Find where the given text appears and provide that cell's center as (x, y) coordinate. 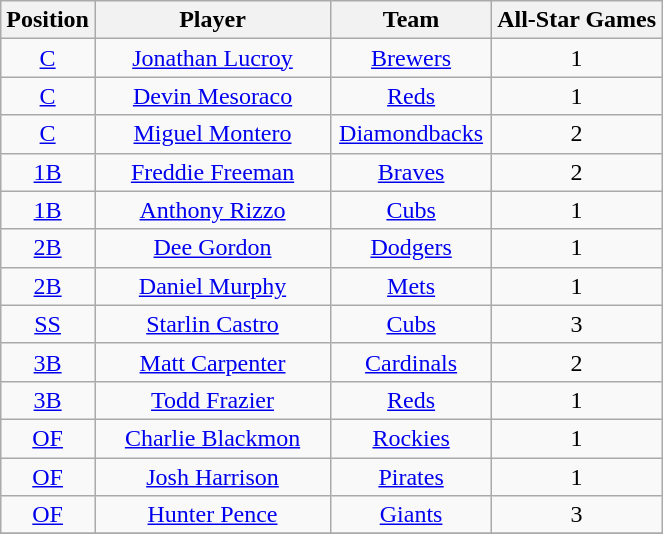
Josh Harrison (212, 477)
Player (212, 20)
Devin Mesoraco (212, 96)
Cardinals (412, 362)
Rockies (412, 438)
Diamondbacks (412, 134)
Team (412, 20)
Matt Carpenter (212, 362)
Giants (412, 515)
Starlin Castro (212, 324)
Daniel Murphy (212, 286)
Miguel Montero (212, 134)
SS (48, 324)
Freddie Freeman (212, 172)
Todd Frazier (212, 400)
Pirates (412, 477)
Brewers (412, 58)
Braves (412, 172)
Jonathan Lucroy (212, 58)
Position (48, 20)
Mets (412, 286)
Dee Gordon (212, 248)
Hunter Pence (212, 515)
Dodgers (412, 248)
Charlie Blackmon (212, 438)
Anthony Rizzo (212, 210)
All-Star Games (577, 20)
